Search for the cell housing the specified text and yield its (X, Y) center coordinate. 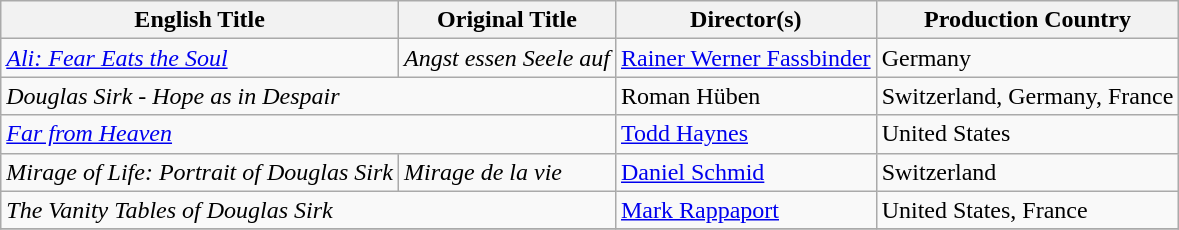
The Vanity Tables of Douglas Sirk (308, 210)
Daniel Schmid (746, 172)
Far from Heaven (308, 134)
Switzerland (1028, 172)
Original Title (506, 20)
Ali: Fear Eats the Soul (200, 58)
English Title (200, 20)
Switzerland, Germany, France (1028, 96)
Douglas Sirk - Hope as in Despair (308, 96)
United States, France (1028, 210)
Angst essen Seele auf (506, 58)
Germany (1028, 58)
Production Country (1028, 20)
Director(s) (746, 20)
Mirage of Life: Portrait of Douglas Sirk (200, 172)
Mark Rappaport (746, 210)
Mirage de la vie (506, 172)
United States (1028, 134)
Rainer Werner Fassbinder (746, 58)
Todd Haynes (746, 134)
Roman Hüben (746, 96)
